Search for the cell housing the specified text and yield its (X, Y) center coordinate. 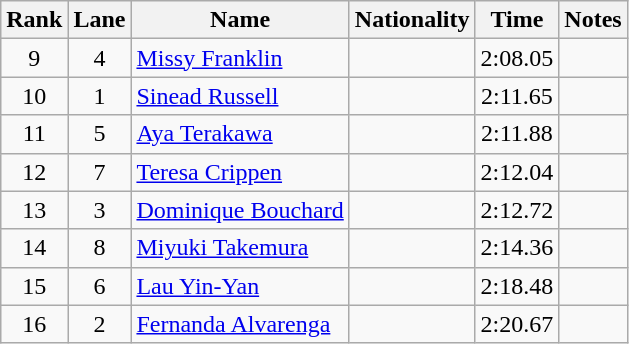
2:18.48 (517, 286)
Time (517, 20)
Name (240, 20)
4 (100, 58)
10 (34, 96)
2:12.04 (517, 172)
11 (34, 134)
Nationality (412, 20)
Rank (34, 20)
13 (34, 210)
2 (100, 324)
Lau Yin-Yan (240, 286)
2:14.36 (517, 248)
Missy Franklin (240, 58)
6 (100, 286)
1 (100, 96)
Aya Terakawa (240, 134)
2:11.88 (517, 134)
Dominique Bouchard (240, 210)
12 (34, 172)
Lane (100, 20)
3 (100, 210)
8 (100, 248)
5 (100, 134)
14 (34, 248)
15 (34, 286)
2:11.65 (517, 96)
2:12.72 (517, 210)
2:20.67 (517, 324)
Miyuki Takemura (240, 248)
2:08.05 (517, 58)
9 (34, 58)
Fernanda Alvarenga (240, 324)
Notes (593, 20)
Sinead Russell (240, 96)
16 (34, 324)
7 (100, 172)
Teresa Crippen (240, 172)
